Pinpoint the cell where the given text exists, returning its (x, y) midpoint coordinate. 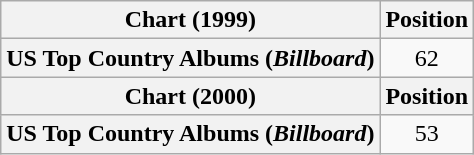
62 (427, 58)
Chart (1999) (190, 20)
Chart (2000) (190, 96)
53 (427, 134)
